Locate the cell with the specified text and output its (X, Y) center coordinate. 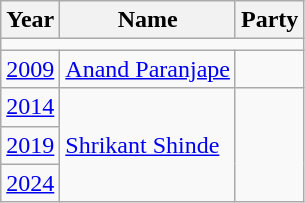
Shrikant Shinde (148, 145)
Year (30, 20)
2014 (30, 107)
2024 (30, 183)
Anand Paranjape (148, 69)
2009 (30, 69)
Party (269, 20)
2019 (30, 145)
Name (148, 20)
